Determine the (X, Y) coordinate at the center of the cell enclosing the given text.  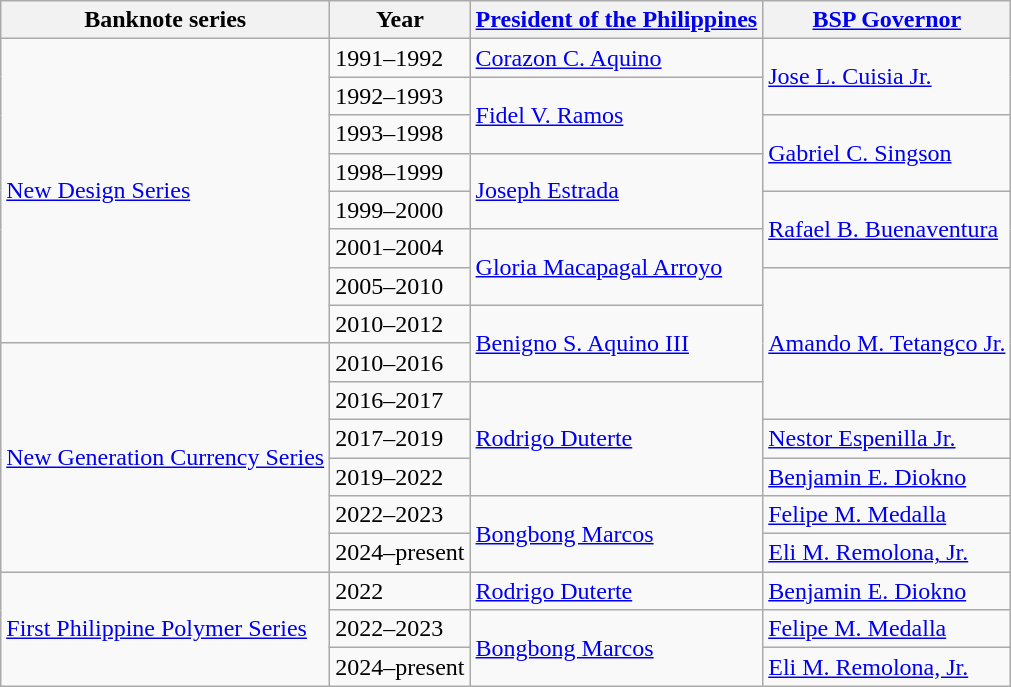
2017–2019 (400, 438)
Nestor Espenilla Jr. (887, 438)
2005–2010 (400, 286)
1993–1998 (400, 134)
1999–2000 (400, 210)
Corazon C. Aquino (616, 58)
2010–2016 (400, 362)
Gabriel C. Singson (887, 153)
2019–2022 (400, 477)
2010–2012 (400, 324)
Fidel V. Ramos (616, 115)
2016–2017 (400, 400)
BSP Governor (887, 20)
New Design Series (166, 191)
First Philippine Polymer Series (166, 629)
1992–1993 (400, 96)
1991–1992 (400, 58)
Gloria Macapagal Arroyo (616, 267)
2001–2004 (400, 248)
Rafael B. Buenaventura (887, 229)
Joseph Estrada (616, 191)
Amando M. Tetangco Jr. (887, 343)
President of the Philippines (616, 20)
Banknote series (166, 20)
Benigno S. Aquino III (616, 343)
New Generation Currency Series (166, 457)
1998–1999 (400, 172)
Year (400, 20)
2022 (400, 591)
Jose L. Cuisia Jr. (887, 77)
